Capture the cell that displays the provided text and extract its [X, Y] central coordinate. 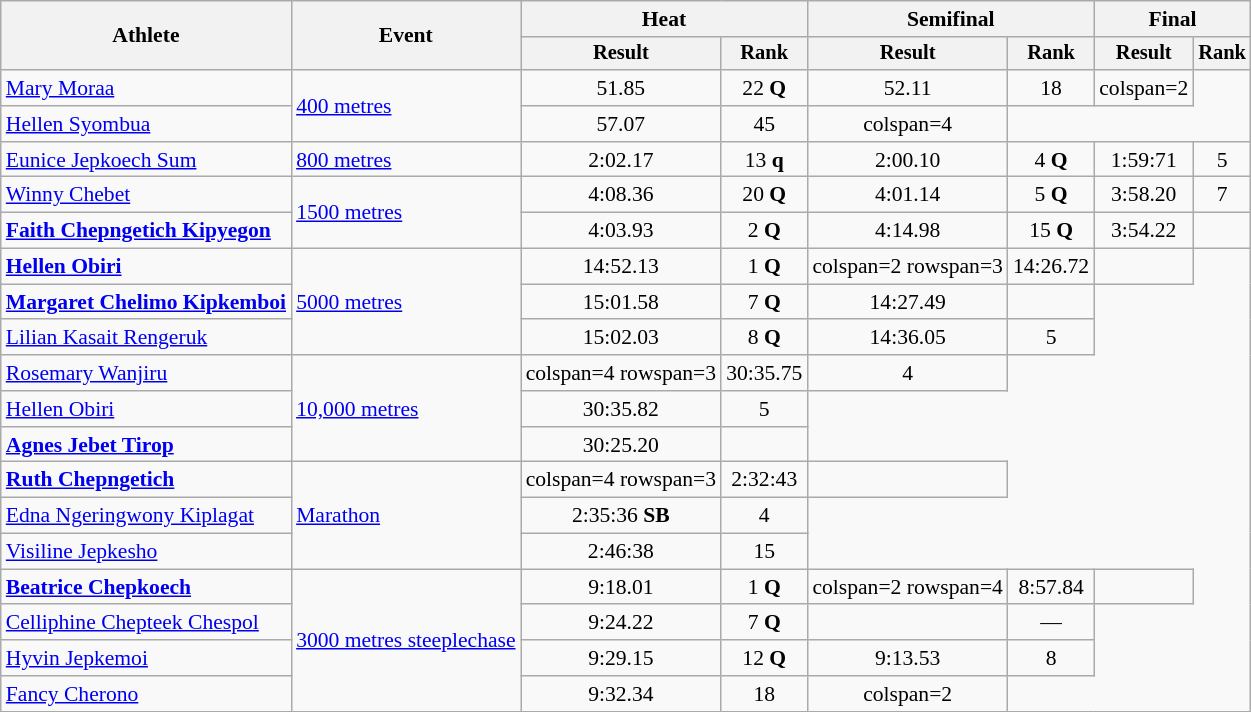
3:54.22 [1144, 231]
800 metres [406, 160]
4:08.36 [622, 195]
Mary Moraa [146, 88]
1500 metres [406, 212]
4:03.93 [622, 231]
2:46:38 [622, 552]
7 [1222, 195]
3000 metres steeplechase [406, 640]
Faith Chepngetich Kipyegon [146, 231]
13 q [764, 160]
Hellen Syombua [146, 124]
8 Q [764, 338]
9:13.53 [908, 658]
2:02.17 [622, 160]
15:02.03 [622, 338]
Margaret Chelimo Kipkemboi [146, 302]
Rosemary Wanjiru [146, 373]
14:52.13 [622, 267]
5000 metres [406, 302]
4:01.14 [908, 195]
30:35.82 [622, 409]
Fancy Cherono [146, 694]
Edna Ngeringwony Kiplagat [146, 516]
Eunice Jepkoech Sum [146, 160]
30:35.75 [764, 373]
8:57.84 [1051, 587]
— [1051, 623]
400 metres [406, 106]
10,000 metres [406, 408]
colspan=2 rowspan=3 [908, 267]
Hyvin Jepkemoi [146, 658]
1:59:71 [1144, 160]
4 Q [1051, 160]
52.11 [908, 88]
colspan=2 rowspan=4 [908, 587]
Celliphine Chepteek Chespol [146, 623]
Lilian Kasait Rengeruk [146, 338]
Agnes Jebet Tirop [146, 445]
20 Q [764, 195]
colspan=4 [908, 124]
14:26.72 [1051, 267]
Beatrice Chepkoech [146, 587]
4:14.98 [908, 231]
9:29.15 [622, 658]
Ruth Chepngetich [146, 480]
Visiline Jepkesho [146, 552]
22 Q [764, 88]
51.85 [622, 88]
2:35:36 SB [622, 516]
9:18.01 [622, 587]
12 Q [764, 658]
2 Q [764, 231]
8 [1051, 658]
30:25.20 [622, 445]
Final [1172, 19]
Heat [664, 19]
9:24.22 [622, 623]
Marathon [406, 516]
57.07 [622, 124]
15 Q [1051, 231]
3:58.20 [1144, 195]
Semifinal [950, 19]
14:27.49 [908, 302]
2:32:43 [764, 480]
15 [764, 552]
9:32.34 [622, 694]
2:00.10 [908, 160]
15:01.58 [622, 302]
Event [406, 36]
14:36.05 [908, 338]
45 [764, 124]
Winny Chebet [146, 195]
5 Q [1051, 195]
Athlete [146, 36]
